Capture the cell that displays the provided text and extract its [x, y] central coordinate. 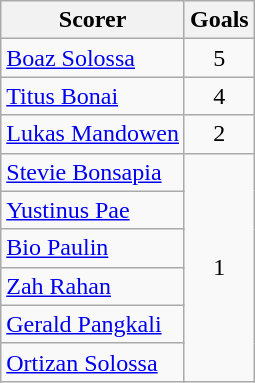
Zah Rahan [93, 286]
Titus Bonai [93, 96]
1 [219, 267]
Bio Paulin [93, 248]
Ortizan Solossa [93, 362]
Boaz Solossa [93, 58]
Stevie Bonsapia [93, 172]
4 [219, 96]
Scorer [93, 20]
Yustinus Pae [93, 210]
Goals [219, 20]
Lukas Mandowen [93, 134]
5 [219, 58]
2 [219, 134]
Gerald Pangkali [93, 324]
